Locate the cell with the specified text and output its (X, Y) center coordinate. 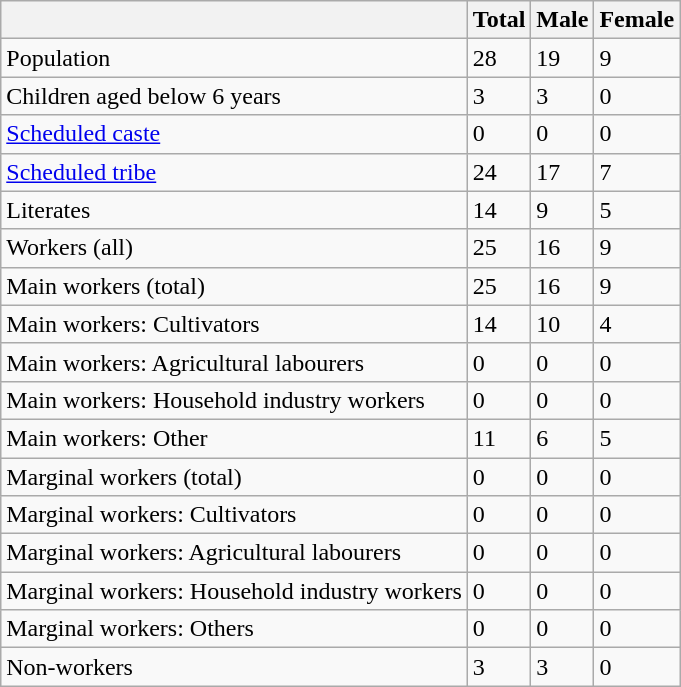
Main workers (total) (234, 286)
Male (562, 20)
Main workers: Cultivators (234, 324)
28 (499, 58)
Main workers: Agricultural labourers (234, 362)
Marginal workers: Agricultural labourers (234, 553)
Marginal workers: Others (234, 629)
6 (562, 438)
Main workers: Other (234, 438)
Total (499, 20)
Marginal workers (total) (234, 477)
Female (637, 20)
Children aged below 6 years (234, 96)
Literates (234, 210)
7 (637, 172)
4 (637, 324)
19 (562, 58)
Marginal workers: Household industry workers (234, 591)
Workers (all) (234, 248)
Marginal workers: Cultivators (234, 515)
11 (499, 438)
17 (562, 172)
Scheduled caste (234, 134)
Population (234, 58)
Non-workers (234, 667)
Scheduled tribe (234, 172)
Main workers: Household industry workers (234, 400)
24 (499, 172)
10 (562, 324)
